Scan for the cell matching the given text and deliver its (x, y) coordinate at center. 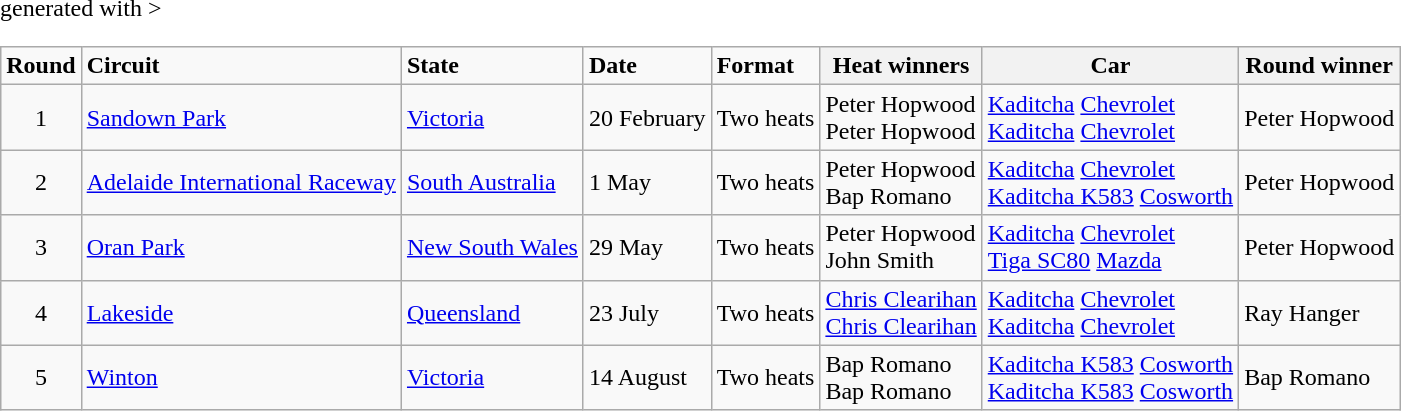
Ray Hanger (1320, 312)
Format (766, 66)
Peter Hopwood John Smith (901, 248)
3 (41, 248)
1 (41, 118)
State (492, 66)
Bap Romano Bap Romano (901, 378)
23 July (647, 312)
Car (1110, 66)
Queensland (492, 312)
Peter Hopwood Bap Romano (901, 182)
Sandown Park (241, 118)
4 (41, 312)
Adelaide International Raceway (241, 182)
Bap Romano (1320, 378)
Oran Park (241, 248)
14 August (647, 378)
20 February (647, 118)
5 (41, 378)
Circuit (241, 66)
Kaditcha Chevrolet Tiga SC80 Mazda (1110, 248)
Round winner (1320, 66)
South Australia (492, 182)
Peter Hopwood Peter Hopwood (901, 118)
29 May (647, 248)
Lakeside (241, 312)
Winton (241, 378)
Chris Clearihan Chris Clearihan (901, 312)
Kaditcha K583 Cosworth Kaditcha K583 Cosworth (1110, 378)
Kaditcha Chevrolet Kaditcha K583 Cosworth (1110, 182)
Date (647, 66)
2 (41, 182)
New South Wales (492, 248)
1 May (647, 182)
Round (41, 66)
Heat winners (901, 66)
